Find where the given text appears and provide that cell's center as (X, Y) coordinate. 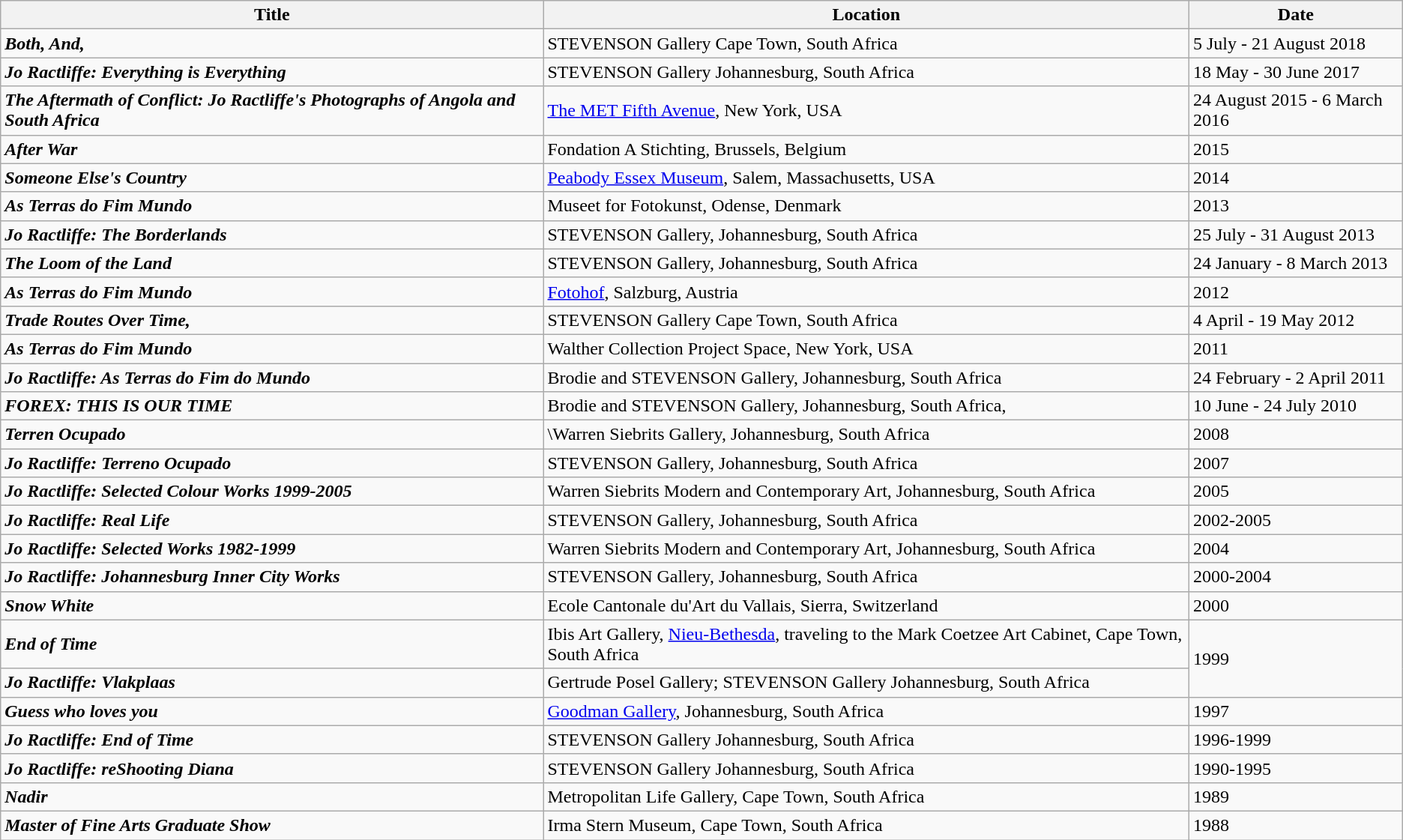
2013 (1295, 206)
4 April - 19 May 2012 (1295, 320)
Irma Stern Museum, Cape Town, South Africa (866, 825)
24 February - 2 April 2011 (1295, 377)
Jo Ractliffe: Selected Colour Works 1999-2005 (272, 492)
The MET Fifth Avenue, New York, USA (866, 111)
Master of Fine Arts Graduate Show (272, 825)
2007 (1295, 463)
Jo Ractliffe: Real Life (272, 520)
Jo Ractliffe: Everything is Everything (272, 72)
2000 (1295, 605)
2004 (1295, 549)
Gertrude Posel Gallery; STEVENSON Gallery Johannesburg, South Africa (866, 683)
Jo Ractliffe: Johannesburg Inner City Works (272, 577)
Peabody Essex Museum, Salem, Massachusetts, USA (866, 178)
Jo Ractliffe: The Borderlands (272, 235)
\Warren Siebrits Gallery, Johannesburg, South Africa (866, 435)
2011 (1295, 348)
Brodie and STEVENSON Gallery, Johannesburg, South Africa (866, 377)
2012 (1295, 291)
Jo Ractliffe: Terreno Ocupado (272, 463)
2014 (1295, 178)
Jo Ractliffe: As Terras do Fim do Mundo (272, 377)
24 August 2015 - 6 March 2016 (1295, 111)
1989 (1295, 797)
After War (272, 149)
The Aftermath of Conflict: Jo Ractliffe's Photographs of Angola and South Africa (272, 111)
The Loom of the Land (272, 263)
End of Time (272, 644)
1988 (1295, 825)
1996-1999 (1295, 740)
1997 (1295, 711)
Nadir (272, 797)
Walther Collection Project Space, New York, USA (866, 348)
18 May - 30 June 2017 (1295, 72)
Jo Ractliffe: Vlakplaas (272, 683)
1990-1995 (1295, 768)
Fondation A Stichting, Brussels, Belgium (866, 149)
Museet for Fotokunst, Odense, Denmark (866, 206)
10 June - 24 July 2010 (1295, 406)
Both, And, (272, 43)
Jo Ractliffe: reShooting Diana (272, 768)
Ibis Art Gallery, Nieu-Bethesda, traveling to the Mark Coetzee Art Cabinet, Cape Town, South Africa (866, 644)
Brodie and STEVENSON Gallery, Johannesburg, South Africa, (866, 406)
2002-2005 (1295, 520)
Location (866, 15)
2015 (1295, 149)
Guess who loves you (272, 711)
Terren Ocupado (272, 435)
Snow White (272, 605)
25 July - 31 August 2013 (1295, 235)
Title (272, 15)
Goodman Gallery, Johannesburg, South Africa (866, 711)
5 July - 21 August 2018 (1295, 43)
1999 (1295, 658)
Trade Routes Over Time, (272, 320)
Fotohof, Salzburg, Austria (866, 291)
2000-2004 (1295, 577)
Ecole Cantonale du'Art du Vallais, Sierra, Switzerland (866, 605)
Jo Ractliffe: End of Time (272, 740)
2005 (1295, 492)
FOREX: THIS IS OUR TIME (272, 406)
2008 (1295, 435)
Date (1295, 15)
24 January - 8 March 2013 (1295, 263)
Metropolitan Life Gallery, Cape Town, South Africa (866, 797)
Jo Ractliffe: Selected Works 1982-1999 (272, 549)
Someone Else's Country (272, 178)
